Search for the cell housing the specified text and yield its (X, Y) center coordinate. 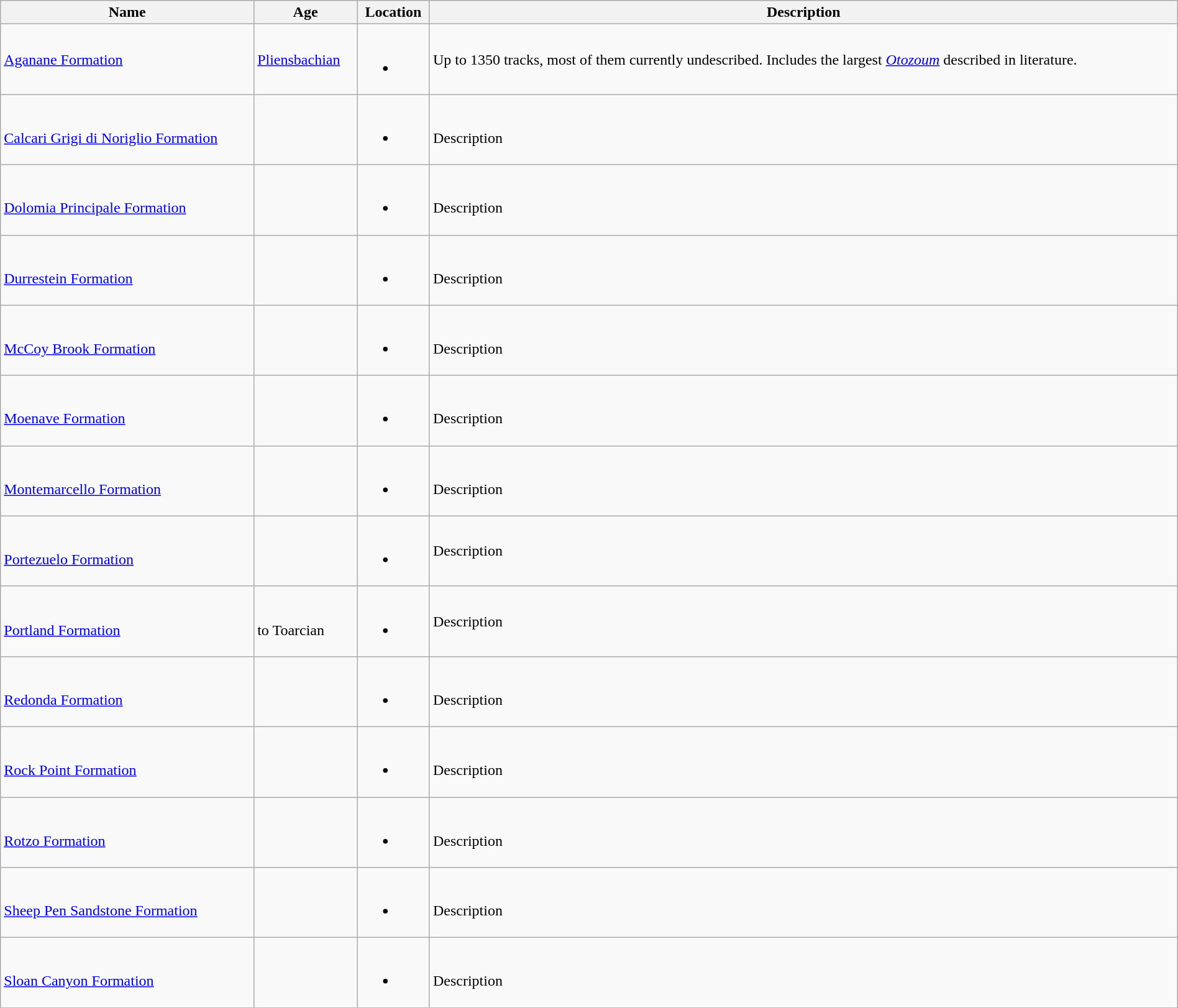
Pliensbachian (306, 60)
Redonda Formation (127, 691)
Moenave Formation (127, 410)
Rock Point Formation (127, 762)
Rotzo Formation (127, 832)
to Toarcian (306, 621)
Location (393, 12)
Portezuelo Formation (127, 551)
Name (127, 12)
Montemarcello Formation (127, 481)
Dolomia Principale Formation (127, 200)
Age (306, 12)
Portland Formation (127, 621)
Durrestein Formation (127, 270)
Aganane Formation (127, 60)
Sloan Canyon Formation (127, 973)
Sheep Pen Sandstone Formation (127, 902)
Up to 1350 tracks, most of them currently undescribed. Includes the largest Otozoum described in literature. (803, 60)
McCoy Brook Formation (127, 341)
Calcari Grigi di Noriglio Formation (127, 129)
